Return the (X, Y) coordinate for the center point of the cell that contains the specified text.  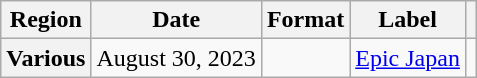
Epic Japan (408, 58)
Various (46, 58)
Label (408, 20)
Region (46, 20)
Format (305, 20)
August 30, 2023 (176, 58)
Date (176, 20)
